Locate the cell with the specified text and output its (x, y) center coordinate. 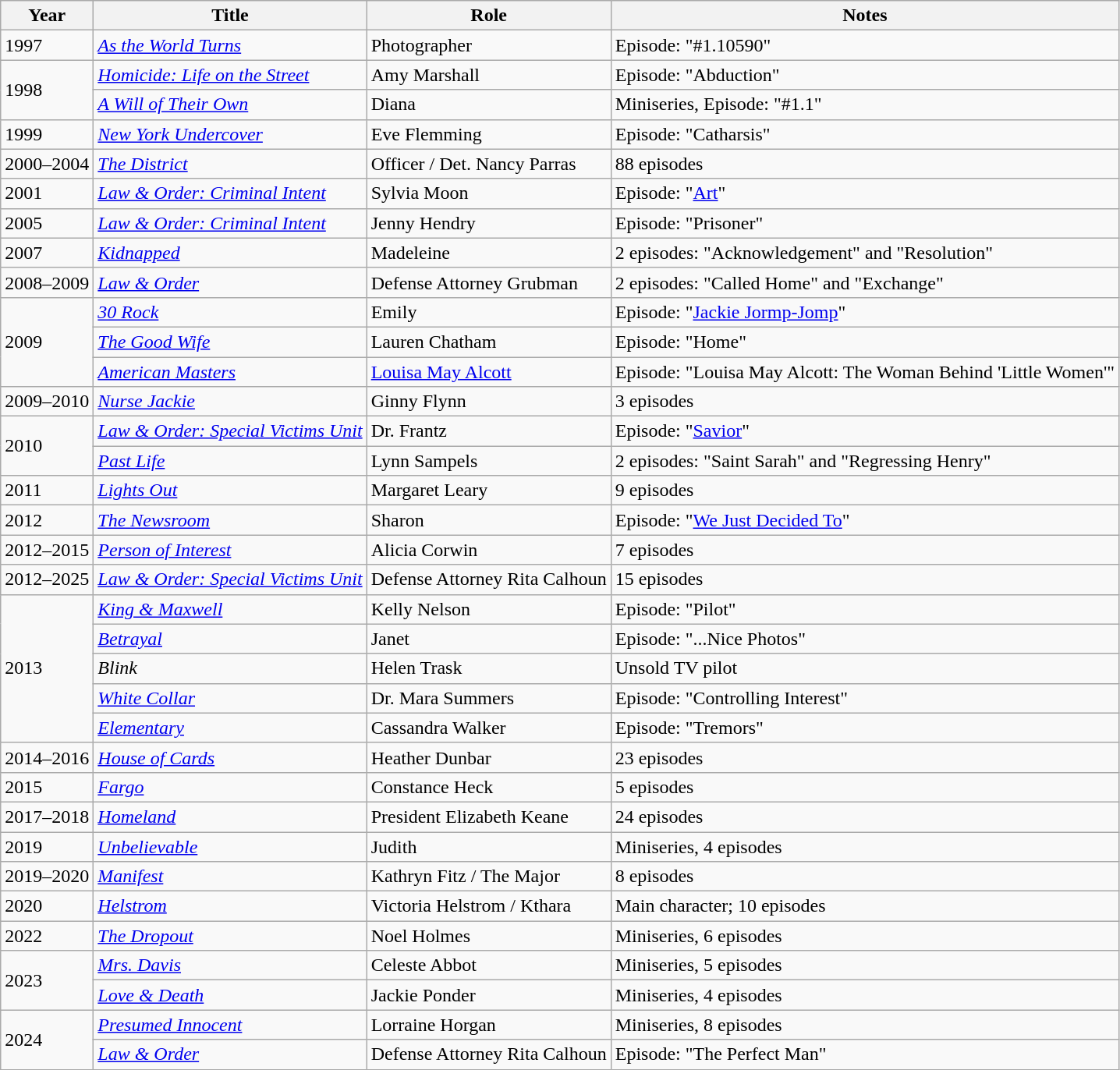
Betrayal (230, 639)
Episode: "The Perfect Man" (864, 1054)
Alicia Corwin (488, 550)
Victoria Helstrom / Kthara (488, 906)
A Will of Their Own (230, 105)
The Newsroom (230, 520)
As the World Turns (230, 45)
Noel Holmes (488, 936)
30 Rock (230, 312)
Cassandra Walker (488, 728)
Role (488, 16)
2015 (47, 787)
Episode: "...Nice Photos" (864, 639)
Louisa May Alcott (488, 372)
President Elizabeth Keane (488, 817)
Ginny Flynn (488, 402)
Nurse Jackie (230, 402)
2000–2004 (47, 164)
Homeland (230, 817)
Helstrom (230, 906)
Love & Death (230, 995)
Title (230, 16)
1997 (47, 45)
Helen Trask (488, 668)
Blink (230, 668)
Unbelievable (230, 846)
24 episodes (864, 817)
Janet (488, 639)
5 episodes (864, 787)
2024 (47, 1040)
Lauren Chatham (488, 342)
2 episodes: "Acknowledgement" and "Resolution" (864, 253)
2020 (47, 906)
Defense Attorney Grubman (488, 282)
Heather Dunbar (488, 757)
Past Life (230, 461)
2023 (47, 980)
House of Cards (230, 757)
2019–2020 (47, 877)
Dr. Frantz (488, 431)
Celeste Abbot (488, 965)
2007 (47, 253)
2 episodes: "Saint Sarah" and "Regressing Henry" (864, 461)
Episode: "Controlling Interest" (864, 698)
Episode: "Savior" (864, 431)
King & Maxwell (230, 609)
Miniseries, 5 episodes (864, 965)
23 episodes (864, 757)
1999 (47, 134)
Miniseries, 8 episodes (864, 1025)
Episode: "Art" (864, 193)
Notes (864, 16)
Episode: "#1.10590" (864, 45)
Madeleine (488, 253)
8 episodes (864, 877)
Amy Marshall (488, 75)
Episode: "Catharsis" (864, 134)
Episode: "Home" (864, 342)
2001 (47, 193)
The District (230, 164)
Mrs. Davis (230, 965)
Episode: "Jackie Jormp-Jomp" (864, 312)
2012–2015 (47, 550)
2008–2009 (47, 282)
Dr. Mara Summers (488, 698)
Kelly Nelson (488, 609)
Fargo (230, 787)
Lynn Sampels (488, 461)
Constance Heck (488, 787)
Jackie Ponder (488, 995)
Sylvia Moon (488, 193)
Episode: "Tremors" (864, 728)
Unsold TV pilot (864, 668)
2012–2025 (47, 579)
American Masters (230, 372)
88 episodes (864, 164)
Episode: "Louisa May Alcott: The Woman Behind 'Little Women'" (864, 372)
2017–2018 (47, 817)
2009 (47, 342)
Presumed Innocent (230, 1025)
The Dropout (230, 936)
Person of Interest (230, 550)
3 episodes (864, 402)
Homicide: Life on the Street (230, 75)
Miniseries, Episode: "#1.1" (864, 105)
White Collar (230, 698)
Margaret Leary (488, 491)
2012 (47, 520)
Miniseries, 6 episodes (864, 936)
Year (47, 16)
Emily (488, 312)
Sharon (488, 520)
Photographer (488, 45)
Episode: "We Just Decided To" (864, 520)
Main character; 10 episodes (864, 906)
Elementary (230, 728)
2011 (47, 491)
2005 (47, 223)
Episode: "Pilot" (864, 609)
Episode: "Prisoner" (864, 223)
2010 (47, 446)
Judith (488, 846)
Jenny Hendry (488, 223)
2 episodes: "Called Home" and "Exchange" (864, 282)
9 episodes (864, 491)
7 episodes (864, 550)
1998 (47, 90)
New York Undercover (230, 134)
Kidnapped (230, 253)
15 episodes (864, 579)
The Good Wife (230, 342)
Lights Out (230, 491)
2009–2010 (47, 402)
Officer / Det. Nancy Parras (488, 164)
2019 (47, 846)
Lorraine Horgan (488, 1025)
2014–2016 (47, 757)
Manifest (230, 877)
Kathryn Fitz / The Major (488, 877)
Episode: "Abduction" (864, 75)
2022 (47, 936)
2013 (47, 668)
Diana (488, 105)
Eve Flemming (488, 134)
